Determine the (X, Y) coordinate at the center of the cell enclosing the given text.  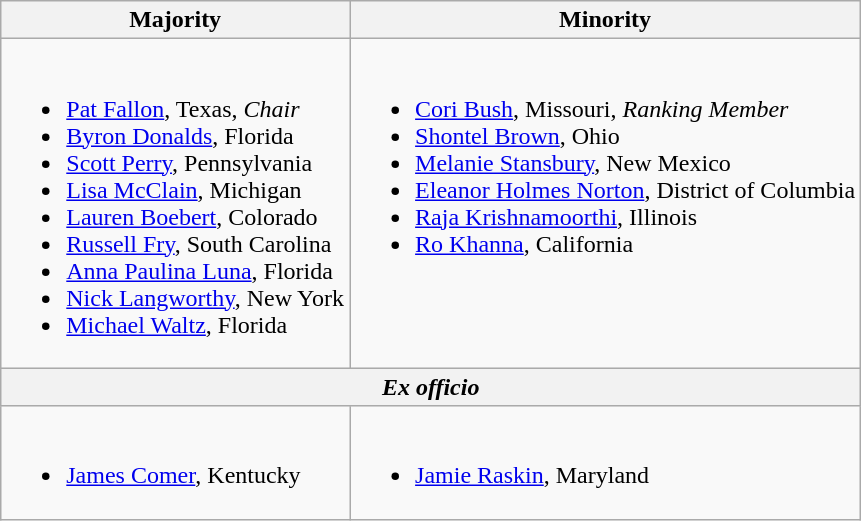
James Comer, Kentucky (176, 462)
Jamie Raskin, Maryland (606, 462)
Ex officio (431, 387)
Minority (606, 20)
Majority (176, 20)
